Determine the (X, Y) coordinate at the center of the cell enclosing the given text.  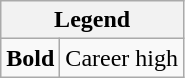
Career high (122, 58)
Legend (92, 20)
Bold (30, 58)
